Locate the cell with the specified text and output its (x, y) center coordinate. 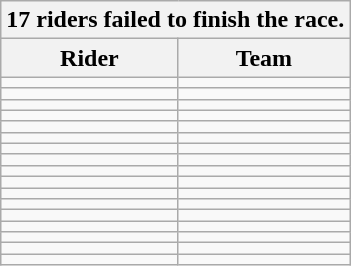
Team (264, 58)
Rider (90, 58)
17 riders failed to finish the race. (176, 20)
